Scan for the cell matching the given text and deliver its (X, Y) coordinate at center. 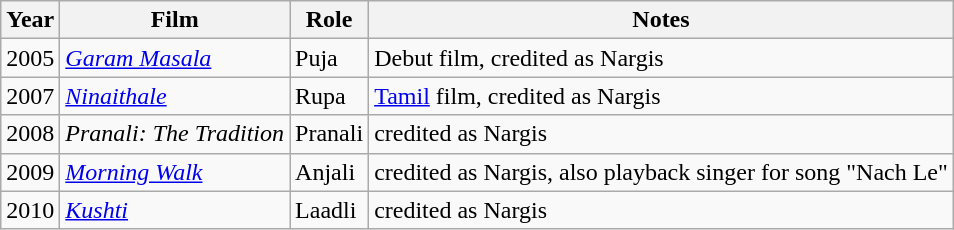
Role (330, 20)
2008 (30, 134)
Morning Walk (175, 172)
2005 (30, 58)
Rupa (330, 96)
2009 (30, 172)
2007 (30, 96)
Pranali: The Tradition (175, 134)
Laadli (330, 210)
Year (30, 20)
2010 (30, 210)
Debut film, credited as Nargis (662, 58)
credited as Nargis, also playback singer for song "Nach Le" (662, 172)
Notes (662, 20)
Ninaithale (175, 96)
Film (175, 20)
Garam Masala (175, 58)
Puja (330, 58)
Anjali (330, 172)
Pranali (330, 134)
Kushti (175, 210)
Tamil film, credited as Nargis (662, 96)
